Identify which cell holds the provided text, then report its (X, Y) central coordinate. 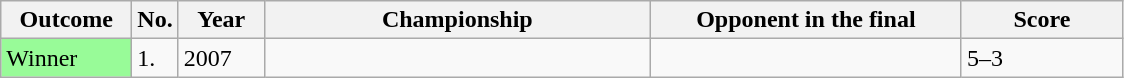
1. (155, 58)
2007 (221, 58)
Outcome (66, 20)
5–3 (1042, 58)
Opponent in the final (806, 20)
No. (155, 20)
Year (221, 20)
Championship (457, 20)
Score (1042, 20)
Winner (66, 58)
